For the text-containing cell, return its midpoint in [x, y] coordinate format. 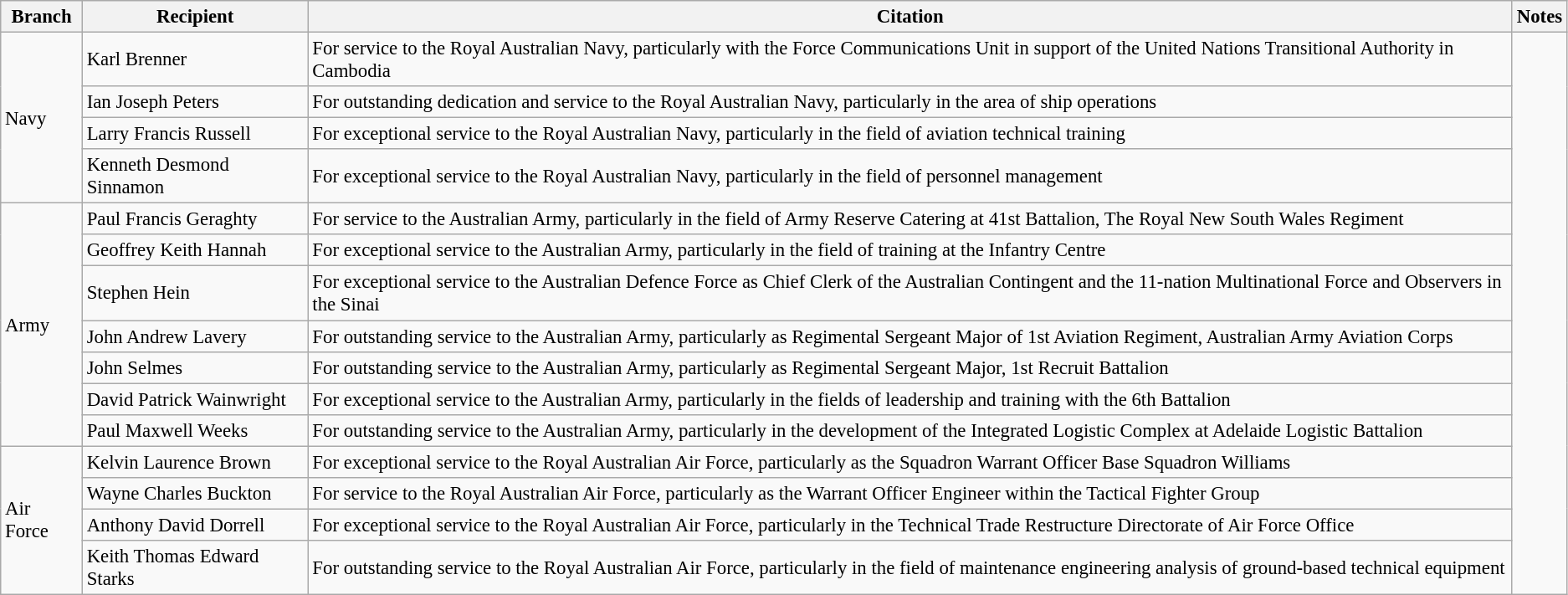
Wayne Charles Buckton [195, 494]
Air Force [42, 521]
For outstanding dedication and service to the Royal Australian Navy, particularly in the area of ship operations [910, 102]
Anthony David Dorrell [195, 525]
Paul Francis Geraghty [195, 219]
For outstanding service to the Australian Army, particularly in the development of the Integrated Logistic Complex at Adelaide Logistic Battalion [910, 430]
David Patrick Wainwright [195, 399]
Ian Joseph Peters [195, 102]
Kenneth Desmond Sinnamon [195, 176]
Stephen Hein [195, 293]
For exceptional service to the Royal Australian Navy, particularly in the field of aviation technical training [910, 134]
Army [42, 325]
Recipient [195, 17]
Navy [42, 118]
For exceptional service to the Royal Australian Air Force, particularly as the Squadron Warrant Officer Base Squadron Williams [910, 462]
John Andrew Lavery [195, 336]
For service to the Australian Army, particularly in the field of Army Reserve Catering at 41st Battalion, The Royal New South Wales Regiment [910, 219]
For exceptional service to the Royal Australian Air Force, particularly in the Technical Trade Restructure Directorate of Air Force Office [910, 525]
Kelvin Laurence Brown [195, 462]
John Selmes [195, 367]
For exceptional service to the Australian Army, particularly in the fields of leadership and training with the 6th Battalion [910, 399]
Geoffrey Keith Hannah [195, 250]
For exceptional service to the Royal Australian Navy, particularly in the field of personnel management [910, 176]
For outstanding service to the Australian Army, particularly as Regimental Sergeant Major, 1st Recruit Battalion [910, 367]
Citation [910, 17]
Larry Francis Russell [195, 134]
Paul Maxwell Weeks [195, 430]
For exceptional service to the Australian Army, particularly in the field of training at the Infantry Centre [910, 250]
For service to the Royal Australian Air Force, particularly as the Warrant Officer Engineer within the Tactical Fighter Group [910, 494]
Keith Thomas Edward Starks [195, 567]
Karl Brenner [195, 60]
For outstanding service to the Australian Army, particularly as Regimental Sergeant Major of 1st Aviation Regiment, Australian Army Aviation Corps [910, 336]
Notes [1540, 17]
Branch [42, 17]
